Output the [x, y] coordinate of the center of the cell containing the given text.  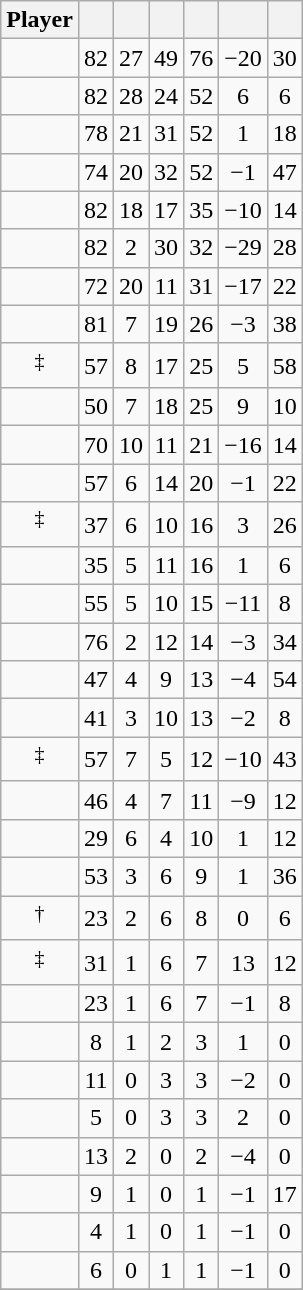
78 [96, 134]
74 [96, 172]
Player [40, 20]
−20 [244, 58]
34 [284, 642]
58 [284, 366]
72 [96, 286]
−9 [244, 800]
41 [96, 718]
38 [284, 324]
27 [132, 58]
29 [96, 839]
24 [166, 96]
37 [96, 524]
−16 [244, 445]
55 [96, 604]
−11 [244, 604]
53 [96, 877]
36 [284, 877]
81 [96, 324]
50 [96, 407]
46 [96, 800]
19 [166, 324]
† [40, 918]
70 [96, 445]
54 [284, 680]
15 [202, 604]
−29 [244, 248]
−17 [244, 286]
49 [166, 58]
43 [284, 760]
